From the cell containing the given text, extract its center point as [x, y] coordinate. 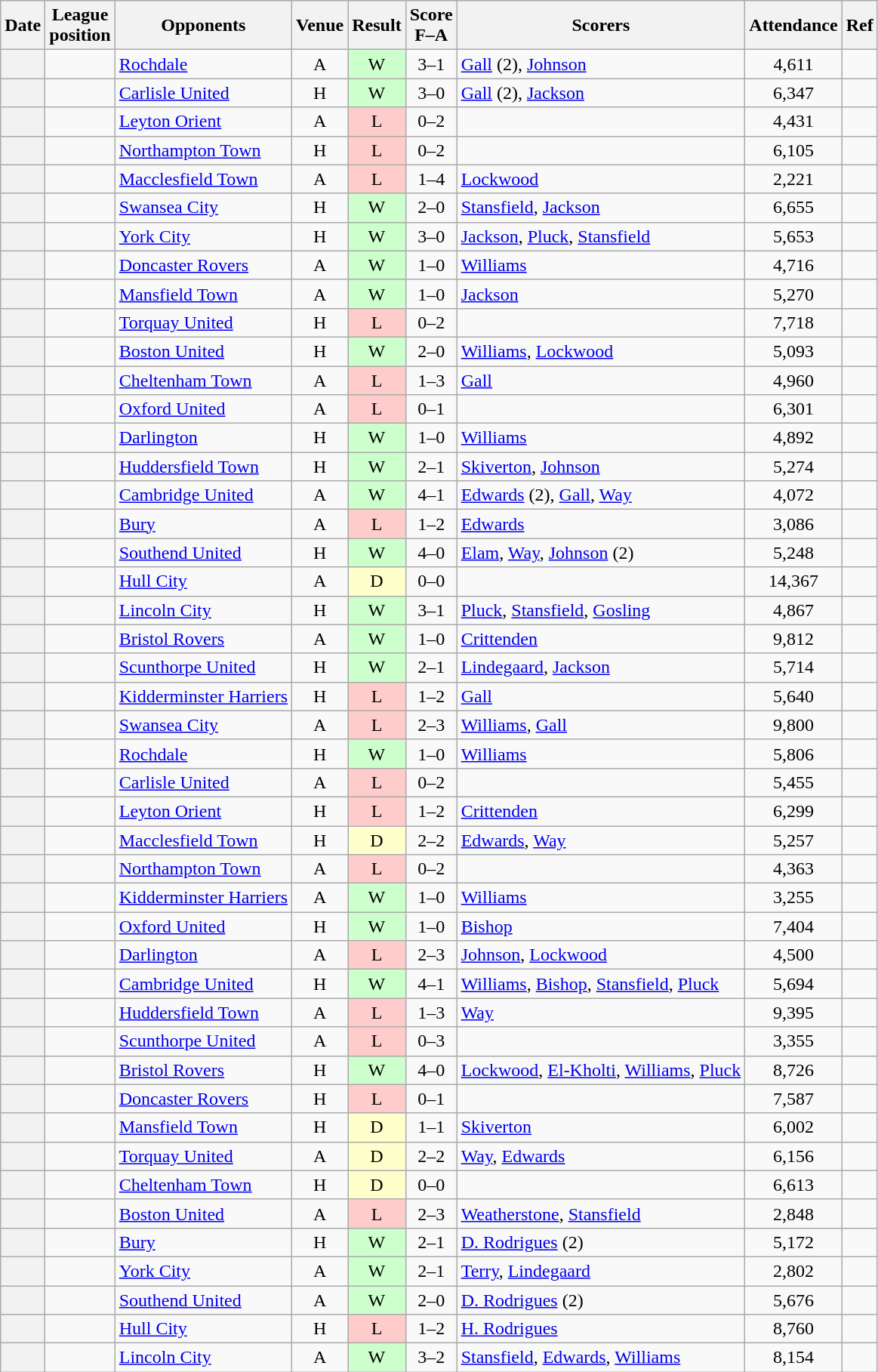
9,812 [793, 639]
4,072 [793, 495]
5,806 [793, 754]
9,395 [793, 1013]
2,802 [793, 1271]
Leagueposition [80, 26]
Result [377, 26]
6,105 [793, 150]
2,221 [793, 179]
Attendance [793, 26]
Way, Edwards [601, 1156]
Gall (2), Jackson [601, 93]
6,347 [793, 93]
Williams, Gall [601, 725]
5,653 [793, 236]
6,299 [793, 811]
6,613 [793, 1185]
Williams, Lockwood [601, 351]
3,355 [793, 1041]
8,726 [793, 1070]
5,172 [793, 1242]
Scorers [601, 26]
Lindegaard, Jackson [601, 668]
4,716 [793, 265]
4,431 [793, 122]
Edwards [601, 524]
5,676 [793, 1300]
ScoreF–A [431, 26]
Opponents [203, 26]
Terry, Lindegaard [601, 1271]
Ref [859, 26]
Skiverton, Johnson [601, 467]
Bishop [601, 926]
5,257 [793, 840]
5,270 [793, 294]
Williams, Bishop, Stansfield, Pluck [601, 984]
Stansfield, Edwards, Williams [601, 1358]
6,156 [793, 1156]
Gall (2), Johnson [601, 64]
6,002 [793, 1127]
4,363 [793, 869]
7,718 [793, 322]
5,455 [793, 782]
4,867 [793, 610]
Pluck, Stansfield, Gosling [601, 610]
5,640 [793, 696]
5,694 [793, 984]
0–3 [431, 1041]
Stansfield, Jackson [601, 208]
1–4 [431, 179]
5,714 [793, 668]
4,892 [793, 438]
3–2 [431, 1358]
Lockwood [601, 179]
Jackson [601, 294]
Skiverton [601, 1127]
7,404 [793, 926]
5,248 [793, 553]
5,093 [793, 351]
4,960 [793, 380]
Lockwood, El-Kholti, Williams, Pluck [601, 1070]
Venue [320, 26]
9,800 [793, 725]
4,500 [793, 955]
4,611 [793, 64]
7,587 [793, 1099]
14,367 [793, 581]
Elam, Way, Johnson (2) [601, 553]
Edwards (2), Gall, Way [601, 495]
8,154 [793, 1358]
6,655 [793, 208]
H. Rodrigues [601, 1329]
1–1 [431, 1127]
5,274 [793, 467]
Jackson, Pluck, Stansfield [601, 236]
Date [23, 26]
6,301 [793, 409]
8,760 [793, 1329]
3,086 [793, 524]
2,848 [793, 1213]
Weatherstone, Stansfield [601, 1213]
Way [601, 1013]
3,255 [793, 898]
Johnson, Lockwood [601, 955]
Edwards, Way [601, 840]
